Provide the [X, Y] coordinate of the cell's center where the given text is located.  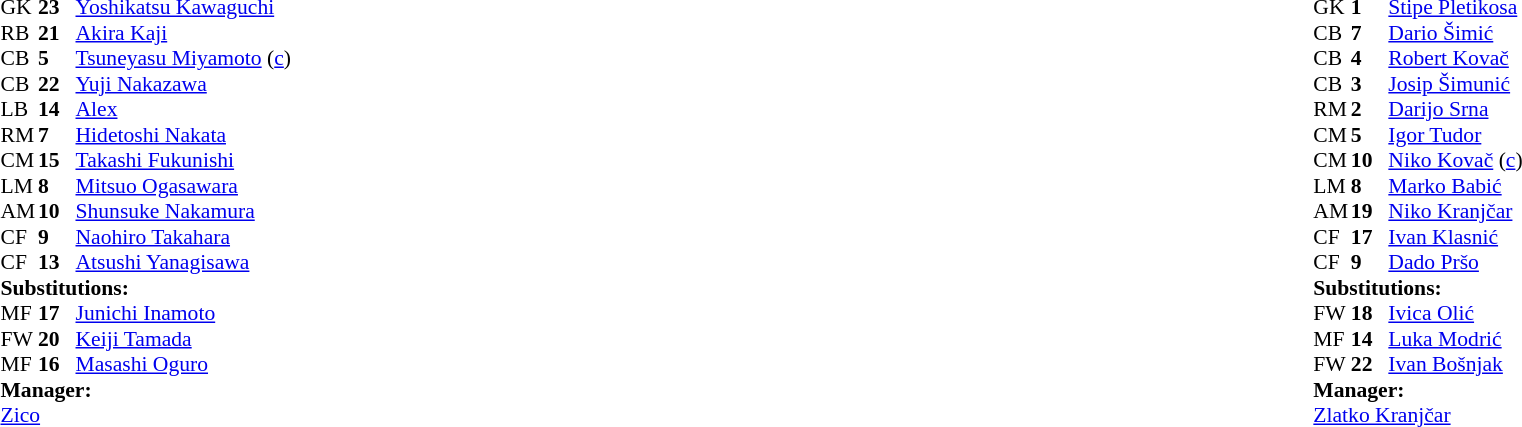
Naohiro Takahara [184, 237]
4 [1370, 59]
Keiji Tamada [184, 339]
Junichi Inamoto [184, 313]
Niko Kranjčar [1455, 211]
Dado Pršo [1455, 263]
Mitsuo Ogasawara [184, 186]
3 [1370, 84]
Josip Šimunić [1455, 84]
Shunsuke Nakamura [184, 211]
Takashi Fukunishi [184, 161]
15 [57, 161]
Igor Tudor [1455, 135]
Robert Kovač [1455, 59]
2 [1370, 109]
Ivan Klasnić [1455, 237]
Ivica Olić [1455, 313]
Tsuneyasu Miyamoto (c) [184, 59]
Niko Kovač (c) [1455, 161]
13 [57, 263]
Marko Babić [1455, 186]
Atsushi Yanagisawa [184, 263]
Yuji Nakazawa [184, 84]
Masashi Oguro [184, 365]
Akira Kaji [184, 33]
Dario Šimić [1455, 33]
Luka Modrić [1455, 339]
Hidetoshi Nakata [184, 135]
Darijo Srna [1455, 109]
Ivan Bošnjak [1455, 365]
LB [19, 109]
18 [1370, 313]
Alex [184, 109]
20 [57, 339]
21 [57, 33]
RB [19, 33]
16 [57, 365]
19 [1370, 211]
